Identify which cell holds the provided text, then report its [x, y] central coordinate. 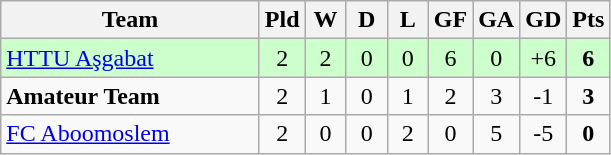
-1 [544, 96]
W [326, 20]
Team [130, 20]
D [366, 20]
L [408, 20]
-5 [544, 134]
Pld [282, 20]
Amateur Team [130, 96]
GF [450, 20]
FC Aboomoslem [130, 134]
GD [544, 20]
GA [496, 20]
HTTU Aşgabat [130, 58]
+6 [544, 58]
Pts [588, 20]
5 [496, 134]
